Find where the given text appears and provide that cell's center as (x, y) coordinate. 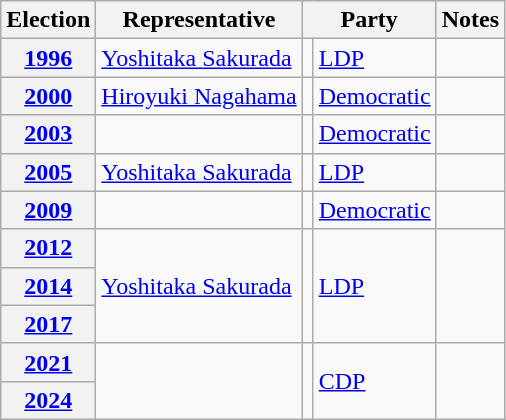
2014 (48, 286)
2000 (48, 96)
Notes (470, 20)
2009 (48, 210)
2012 (48, 248)
2021 (48, 362)
Representative (199, 20)
Party (369, 20)
2003 (48, 134)
2005 (48, 172)
1996 (48, 58)
Hiroyuki Nagahama (199, 96)
Election (48, 20)
2017 (48, 324)
2024 (48, 400)
CDP (374, 381)
